Pinpoint the cell where the given text exists, returning its (x, y) midpoint coordinate. 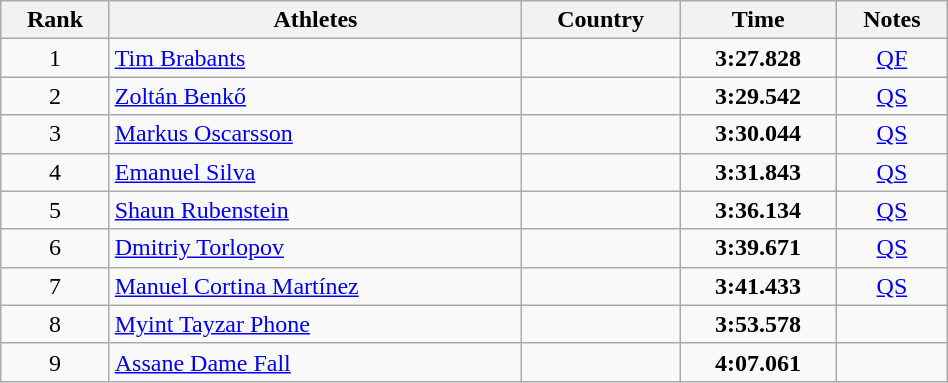
9 (55, 362)
Emanuel Silva (315, 172)
Athletes (315, 20)
Manuel Cortina Martínez (315, 286)
QF (892, 58)
7 (55, 286)
4:07.061 (758, 362)
Tim Brabants (315, 58)
6 (55, 248)
Markus Oscarsson (315, 134)
3:53.578 (758, 324)
Assane Dame Fall (315, 362)
Myint Tayzar Phone (315, 324)
8 (55, 324)
Country (601, 20)
3:27.828 (758, 58)
3:36.134 (758, 210)
Time (758, 20)
3 (55, 134)
4 (55, 172)
3:39.671 (758, 248)
2 (55, 96)
5 (55, 210)
3:41.433 (758, 286)
Dmitriy Torlopov (315, 248)
1 (55, 58)
Notes (892, 20)
Rank (55, 20)
Zoltán Benkő (315, 96)
Shaun Rubenstein (315, 210)
3:31.843 (758, 172)
3:29.542 (758, 96)
3:30.044 (758, 134)
